Output the [X, Y] coordinate of the center of the cell containing the given text.  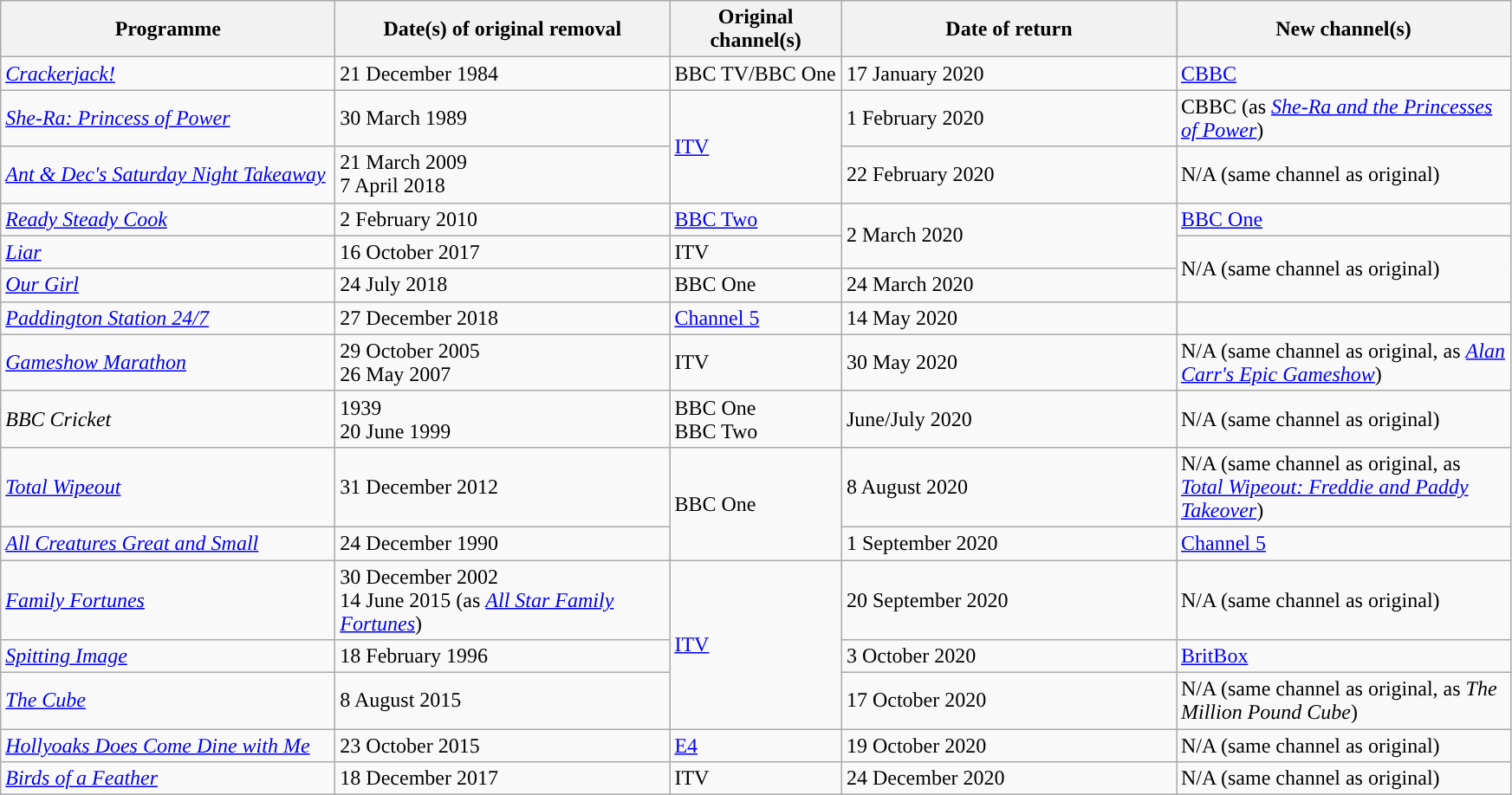
Paddington Station 24/7 [168, 318]
23 October 2015 [503, 746]
31 December 2012 [503, 487]
20 September 2020 [1009, 599]
Original channel(s) [756, 29]
Total Wipeout [168, 487]
21 March 20097 April 2018 [503, 175]
2 March 2020 [1009, 236]
24 December 2020 [1009, 779]
193920 June 1999 [503, 419]
18 December 2017 [503, 779]
30 May 2020 [1009, 362]
BBC Two [756, 219]
Family Fortunes [168, 599]
N/A (same channel as original, as Total Wipeout: Freddie and Paddy Takeover) [1344, 487]
Ready Steady Cook [168, 219]
22 February 2020 [1009, 175]
30 March 1989 [503, 118]
Date of return [1009, 29]
BBC TV/BBC One [756, 74]
17 October 2020 [1009, 701]
19 October 2020 [1009, 746]
1 February 2020 [1009, 118]
CBBC [1344, 74]
Programme [168, 29]
1 September 2020 [1009, 543]
Hollyoaks Does Come Dine with Me [168, 746]
Our Girl [168, 285]
E4 [756, 746]
24 July 2018 [503, 285]
3 October 2020 [1009, 656]
Gameshow Marathon [168, 362]
Date(s) of original removal [503, 29]
18 February 1996 [503, 656]
27 December 2018 [503, 318]
8 August 2020 [1009, 487]
2 February 2010 [503, 219]
Birds of a Feather [168, 779]
Liar [168, 252]
BBC Cricket [168, 419]
24 December 1990 [503, 543]
24 March 2020 [1009, 285]
The Cube [168, 701]
Crackerjack! [168, 74]
All Creatures Great and Small [168, 543]
N/A (same channel as original, as The Million Pound Cube) [1344, 701]
17 January 2020 [1009, 74]
8 August 2015 [503, 701]
New channel(s) [1344, 29]
30 December 200214 June 2015 (as All Star Family Fortunes) [503, 599]
Spitting Image [168, 656]
BritBox [1344, 656]
N/A (same channel as original, as Alan Carr's Epic Gameshow) [1344, 362]
29 October 200526 May 2007 [503, 362]
14 May 2020 [1009, 318]
June/July 2020 [1009, 419]
CBBC (as She-Ra and the Princesses of Power) [1344, 118]
16 October 2017 [503, 252]
She-Ra: Princess of Power [168, 118]
Ant & Dec's Saturday Night Takeaway [168, 175]
BBC OneBBC Two [756, 419]
21 December 1984 [503, 74]
